Extract the (x, y) coordinate from the center of the cell holding the provided text.  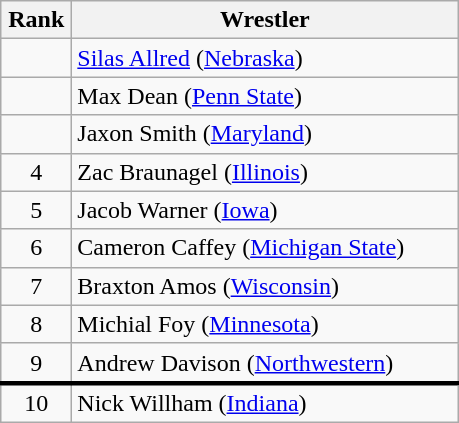
6 (36, 248)
Rank (36, 20)
Jaxon Smith (Maryland) (265, 134)
Michial Foy (Minnesota) (265, 324)
4 (36, 172)
Wrestler (265, 20)
5 (36, 210)
8 (36, 324)
9 (36, 363)
Silas Allred (Nebraska) (265, 58)
10 (36, 403)
7 (36, 286)
Jacob Warner (Iowa) (265, 210)
Zac Braunagel (Illinois) (265, 172)
Cameron Caffey (Michigan State) (265, 248)
Nick Willham (Indiana) (265, 403)
Braxton Amos (Wisconsin) (265, 286)
Andrew Davison (Northwestern) (265, 363)
Max Dean (Penn State) (265, 96)
